Scan for the cell matching the given text and deliver its [X, Y] coordinate at center. 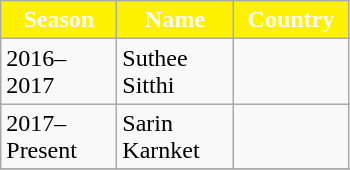
Country [291, 20]
Suthee Sitthi [175, 72]
Name [175, 20]
Sarin Karnket [175, 136]
2016–2017 [59, 72]
Season [59, 20]
2017–Present [59, 136]
